Locate the cell with the specified text and output its (X, Y) center coordinate. 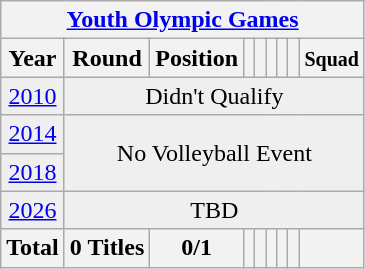
No Volleyball Event (214, 153)
Round (107, 58)
Squad (332, 58)
2010 (33, 96)
2026 (33, 210)
0/1 (197, 248)
2014 (33, 134)
Year (33, 58)
TBD (214, 210)
Position (197, 58)
2018 (33, 172)
Youth Olympic Games (183, 20)
0 Titles (107, 248)
Didn't Qualify (214, 96)
Total (33, 248)
